Pinpoint the cell where the given text exists, returning its (x, y) midpoint coordinate. 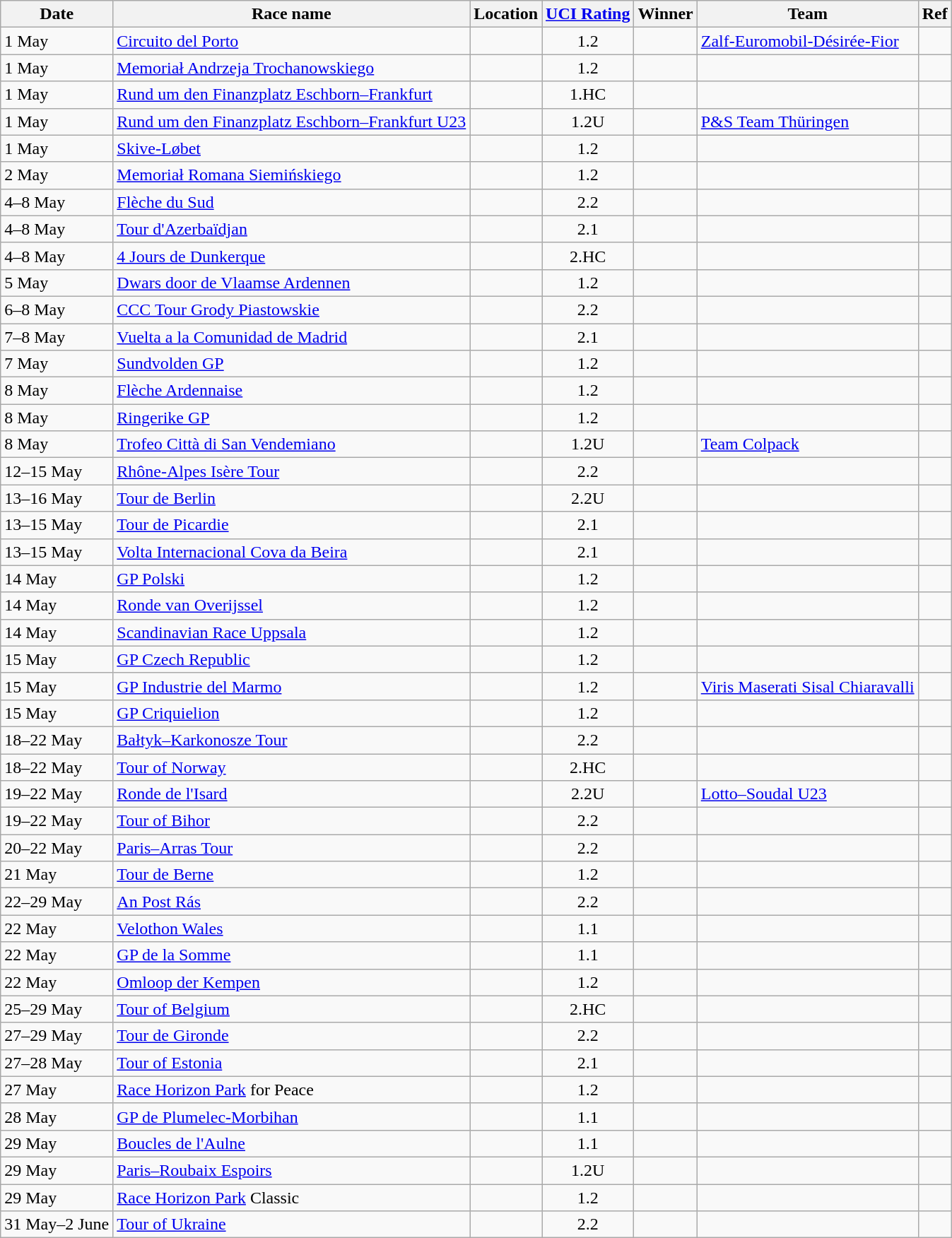
Rund um den Finanzplatz Eschborn–Frankfurt (291, 95)
Flèche du Sud (291, 202)
Dwars door de Vlaamse Ardennen (291, 283)
27–28 May (57, 1063)
Paris–Arras Tour (291, 848)
Omloop der Kempen (291, 982)
31 May–2 June (57, 1225)
GP de la Somme (291, 955)
Location (506, 14)
Zalf-Euromobil-Désirée-Fior (807, 41)
4 Jours de Dunkerque (291, 256)
Team (807, 14)
27–29 May (57, 1036)
An Post Rás (291, 902)
Scandinavian Race Uppsala (291, 632)
Lotto–Soudal U23 (807, 794)
GP Czech Republic (291, 659)
Tour de Gironde (291, 1036)
Bałtyk–Karkonosze Tour (291, 740)
Tour of Estonia (291, 1063)
25–29 May (57, 1009)
5 May (57, 283)
Tour of Ukraine (291, 1225)
Memoriał Andrzeja Trochanowskiego (291, 68)
27 May (57, 1090)
21 May (57, 875)
Tour de Picardie (291, 525)
Volta Internacional Cova da Beira (291, 552)
Race Horizon Park for Peace (291, 1090)
Skive-Løbet (291, 148)
Ronde van Overijssel (291, 606)
GP Criquielion (291, 713)
6–8 May (57, 309)
20–22 May (57, 848)
Tour of Belgium (291, 1009)
Trofeo Città di San Vendemiano (291, 444)
Rhône-Alpes Isère Tour (291, 471)
Circuito del Porto (291, 41)
Memoriał Romana Siemińskiego (291, 175)
CCC Tour Grody Piastowskie (291, 309)
13–16 May (57, 498)
Vuelta a la Comunidad de Madrid (291, 337)
7 May (57, 364)
Viris Maserati Sisal Chiaravalli (807, 686)
GP Polski (291, 579)
GP de Plumelec-Morbihan (291, 1116)
Rund um den Finanzplatz Eschborn–Frankfurt U23 (291, 122)
Team Colpack (807, 444)
Ref (934, 14)
Ringerike GP (291, 418)
2 May (57, 175)
UCI Rating (588, 14)
Tour de Berlin (291, 498)
P&S Team Thüringen (807, 122)
Winner (666, 14)
Tour of Bihor (291, 821)
1.HC (588, 95)
Paris–Roubaix Espoirs (291, 1170)
Tour d'Azerbaïdjan (291, 229)
Boucles de l'Aulne (291, 1143)
Race Horizon Park Classic (291, 1198)
Flèche Ardennaise (291, 391)
Tour of Norway (291, 767)
Race name (291, 14)
GP Industrie del Marmo (291, 686)
22–29 May (57, 902)
Date (57, 14)
28 May (57, 1116)
Velothon Wales (291, 928)
Sundvolden GP (291, 364)
Tour de Berne (291, 875)
12–15 May (57, 471)
Ronde de l'Isard (291, 794)
7–8 May (57, 337)
